Identify which cell holds the provided text, then report its [x, y] central coordinate. 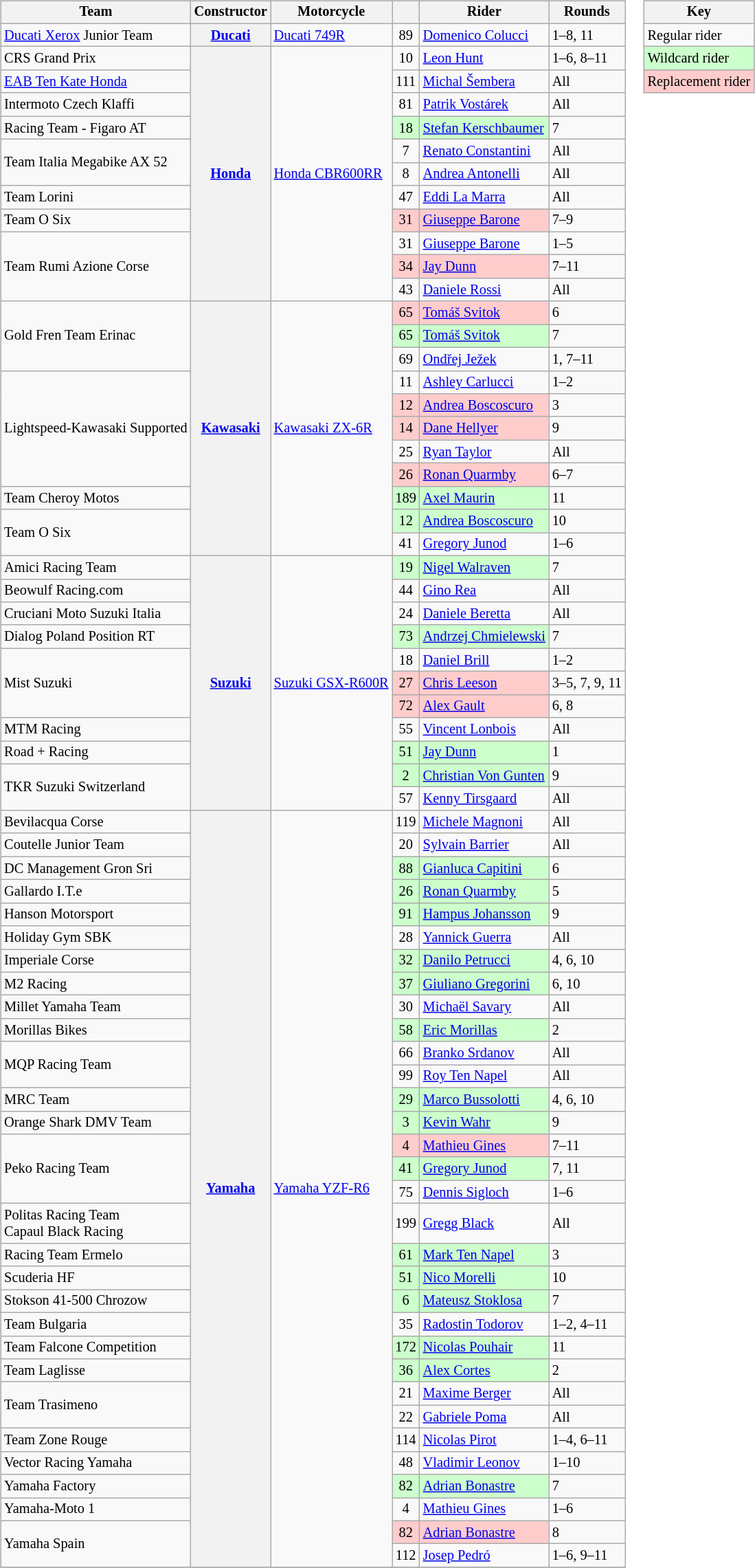
Ducati Xerox Junior Team [95, 35]
6–7 [587, 475]
30 [406, 1007]
Daniele Rossi [484, 290]
44 [406, 590]
Replacement rider [699, 82]
Politas Racing TeamCapaul Black Racing [95, 1224]
Vector Racing Yamaha [95, 1463]
Nicolas Pouhair [484, 1347]
Mark Ten Napel [484, 1255]
47 [406, 197]
Bevilacqua Corse [95, 822]
32 [406, 961]
Chris Leeson [484, 683]
Ducati 749R [331, 35]
14 [406, 428]
Honda CBR600RR [331, 174]
Suzuki GSX-R600R [331, 683]
Dialog Poland Position RT [95, 637]
3–5, 7, 9, 11 [587, 683]
MRC Team [95, 1099]
Alex Cortes [484, 1371]
Constructor [231, 12]
Peko Racing Team [95, 1169]
Kenny Tirsgaard [484, 799]
Renato Constantini [484, 151]
Holiday Gym SBK [95, 938]
Christian Von Gunten [484, 775]
1 [587, 753]
72 [406, 706]
Wildcard rider [699, 58]
Team Zone Rouge [95, 1440]
Lightspeed-Kawasaki Supported [95, 428]
55 [406, 729]
Hanson Motorsport [95, 914]
Sylvain Barrier [484, 845]
Road + Racing [95, 753]
111 [406, 82]
Daniel Brill [484, 660]
DC Management Gron Sri [95, 868]
Eddi La Marra [484, 197]
112 [406, 1556]
1–2, 4–11 [587, 1324]
34 [406, 267]
Alex Gault [484, 706]
1–5 [587, 243]
1–10 [587, 1463]
EAB Ten Kate Honda [95, 82]
7–9 [587, 221]
27 [406, 683]
Regular rider [699, 35]
Coutelle Junior Team [95, 845]
69 [406, 359]
Gabriele Poma [484, 1417]
20 [406, 845]
36 [406, 1371]
88 [406, 868]
Patrik Vostárek [484, 104]
Team Italia Megabike AX 52 [95, 162]
19 [406, 567]
Intermoto Czech Klaffi [95, 104]
Michele Magnoni [484, 822]
Eric Morillas [484, 1030]
Team Lorini [95, 197]
Ducati [231, 35]
Morillas Bikes [95, 1030]
Nico Morelli [484, 1278]
Gino Rea [484, 590]
35 [406, 1324]
28 [406, 938]
TKR Suzuki Switzerland [95, 786]
Beowulf Racing.com [95, 590]
114 [406, 1440]
1–6, 8–11 [587, 58]
Yamaha [231, 1189]
Yamaha YZF-R6 [331, 1189]
M2 Racing [95, 984]
5 [587, 892]
Josep Pedró [484, 1556]
Team Laglisse [95, 1371]
Gregg Black [484, 1224]
22 [406, 1417]
1–6, 9–11 [587, 1556]
Racing Team - Figaro AT [95, 128]
Danilo Petrucci [484, 961]
1–4, 6–11 [587, 1440]
Key [699, 12]
Dane Hellyer [484, 428]
25 [406, 452]
Yannick Guerra [484, 938]
Nigel Walraven [484, 567]
199 [406, 1224]
Leon Hunt [484, 58]
Ryan Taylor [484, 452]
Ondřej Ježek [484, 359]
Suzuki [231, 683]
MTM Racing [95, 729]
Gianluca Capitini [484, 868]
99 [406, 1076]
37 [406, 984]
Kawasaki [231, 428]
Andrea Antonelli [484, 174]
6, 8 [587, 706]
Orange Shark DMV Team [95, 1123]
61 [406, 1255]
Rounds [587, 12]
Michaël Savary [484, 1007]
189 [406, 498]
Dennis Sigloch [484, 1192]
21 [406, 1393]
73 [406, 637]
66 [406, 1053]
75 [406, 1192]
81 [406, 104]
Yamaha Spain [95, 1544]
Yamaha Factory [95, 1486]
Gold Fren Team Erinac [95, 335]
1–8, 11 [587, 35]
Team Rumi Azione Corse [95, 267]
6, 10 [587, 984]
Hampus Johansson [484, 914]
Maxime Berger [484, 1393]
Team Cheroy Motos [95, 498]
24 [406, 614]
Marco Bussolotti [484, 1099]
Motorcycle [331, 12]
Roy Ten Napel [484, 1076]
Ashley Carlucci [484, 382]
Kawasaki ZX-6R [331, 428]
Vincent Lonbois [484, 729]
Axel Maurin [484, 498]
1, 7–11 [587, 359]
48 [406, 1463]
Daniele Beretta [484, 614]
Stokson 41-500 Chrozow [95, 1301]
7, 11 [587, 1169]
172 [406, 1347]
CRS Grand Prix [95, 58]
Cruciani Moto Suzuki Italia [95, 614]
Kevin Wahr [484, 1123]
89 [406, 35]
Team Trasimeno [95, 1405]
43 [406, 290]
Millet Yamaha Team [95, 1007]
Amici Racing Team [95, 567]
57 [406, 799]
Rider [484, 12]
Branko Srdanov [484, 1053]
Mist Suzuki [95, 683]
29 [406, 1099]
Honda [231, 174]
MQP Racing Team [95, 1064]
Yamaha-Moto 1 [95, 1510]
Team Falcone Competition [95, 1347]
Vladimir Leonov [484, 1463]
Radostin Todorov [484, 1324]
119 [406, 822]
Team Bulgaria [95, 1324]
Nicolas Pirot [484, 1440]
58 [406, 1030]
Andrzej Chmielewski [484, 637]
Imperiale Corse [95, 961]
Mateusz Stoklosa [484, 1301]
Giuliano Gregorini [484, 984]
Michal Šembera [484, 82]
Stefan Kerschbaumer [484, 128]
Racing Team Ermelo [95, 1255]
Team [95, 12]
Gallardo I.T.e [95, 892]
91 [406, 914]
Domenico Colucci [484, 35]
Scuderia HF [95, 1278]
